Extract the [x, y] coordinate from the center of the cell holding the provided text.  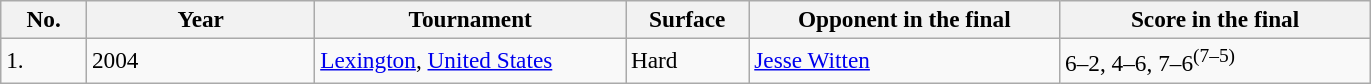
Opponent in the final [904, 19]
Hard [688, 60]
Jesse Witten [904, 60]
1. [44, 60]
Score in the final [1216, 19]
2004 [201, 60]
Surface [688, 19]
6–2, 4–6, 7–6(7–5) [1216, 60]
Lexington, United States [470, 60]
No. [44, 19]
Tournament [470, 19]
Year [201, 19]
